Determine the (X, Y) coordinate at the center of the cell enclosing the given text.  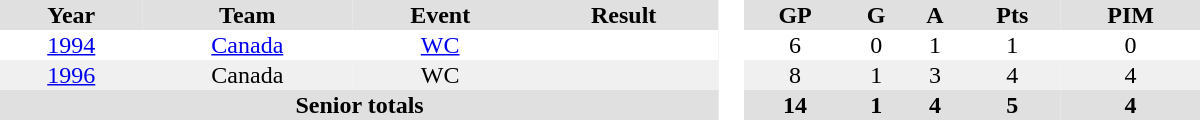
5 (1012, 105)
Year (72, 15)
Pts (1012, 15)
Senior totals (360, 105)
PIM (1130, 15)
GP (795, 15)
3 (934, 75)
1994 (72, 45)
Team (248, 15)
Event (440, 15)
14 (795, 105)
8 (795, 75)
G (876, 15)
Result (624, 15)
A (934, 15)
1996 (72, 75)
6 (795, 45)
